Provide the (x, y) coordinate of the cell's center where the given text is located.  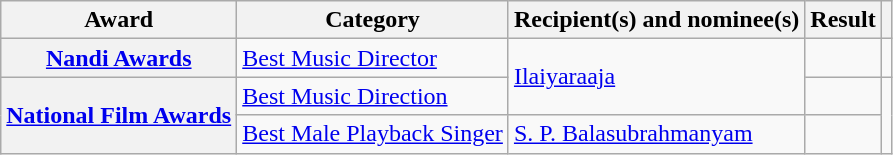
Best Music Director (373, 58)
Award (119, 20)
Ilaiyaraaja (656, 77)
S. P. Balasubrahmanyam (656, 134)
Nandi Awards (119, 58)
National Film Awards (119, 115)
Category (373, 20)
Best Male Playback Singer (373, 134)
Result (843, 20)
Recipient(s) and nominee(s) (656, 20)
Best Music Direction (373, 96)
